Scan for the cell matching the given text and deliver its (x, y) coordinate at center. 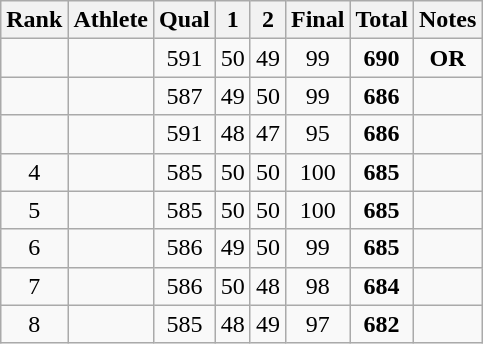
1 (232, 20)
Rank (34, 20)
Notes (447, 20)
47 (268, 134)
587 (185, 96)
684 (382, 286)
6 (34, 248)
7 (34, 286)
2 (268, 20)
Final (317, 20)
690 (382, 58)
Total (382, 20)
95 (317, 134)
OR (447, 58)
97 (317, 324)
682 (382, 324)
4 (34, 172)
Athlete (111, 20)
5 (34, 210)
Qual (185, 20)
98 (317, 286)
8 (34, 324)
